Return the (x, y) coordinate for the center point of the cell that contains the specified text.  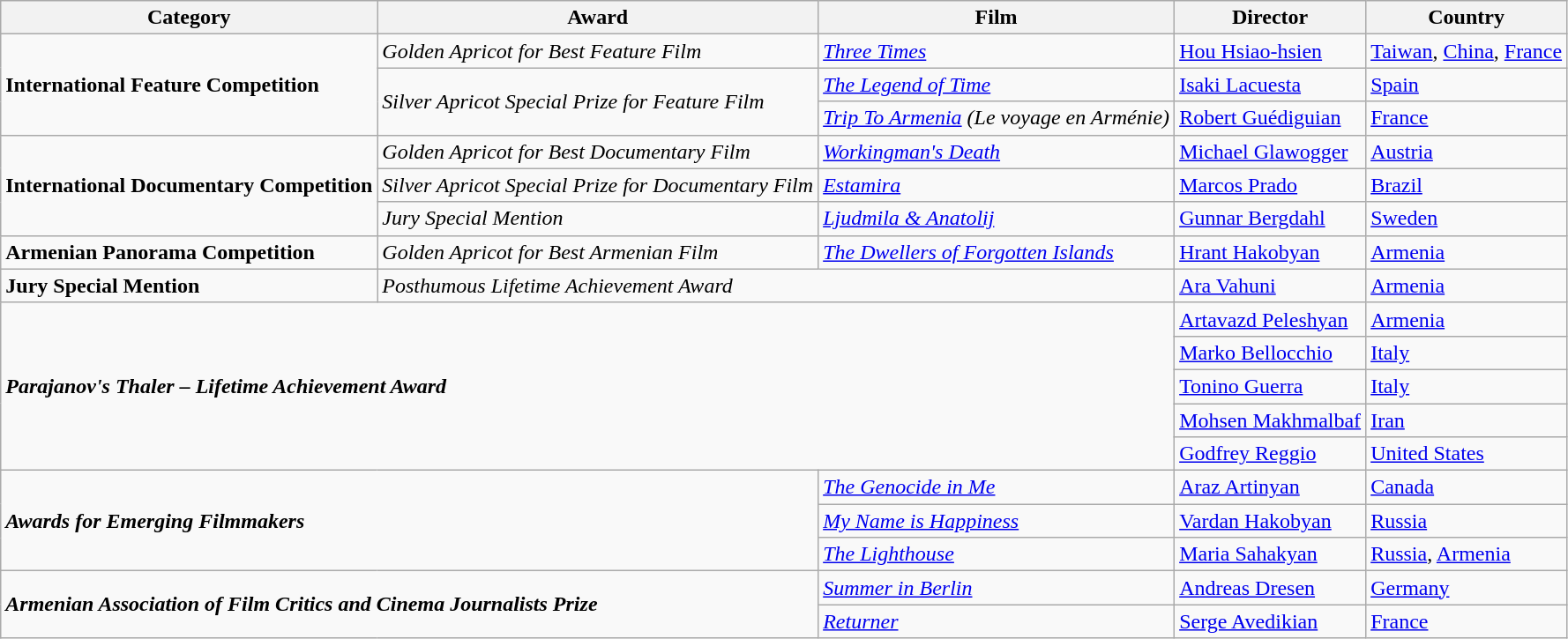
Ljudmila & Anatolij (997, 219)
The Legend of Time (997, 85)
Hou Hsiao-hsien (1270, 51)
Country (1467, 18)
Silver Apricot Special Prize for Feature Film (598, 101)
Spain (1467, 85)
Brazil (1467, 185)
Andreas Dresen (1270, 588)
Iran (1467, 420)
Araz Artinyan (1270, 487)
Golden Apricot for Best Documentary Film (598, 152)
Ara Vahuni (1270, 286)
Serge Avedikian (1270, 621)
Awards for Emerging Filmmakers (409, 521)
My Name is Happiness (997, 521)
Armenian Panorama Competition (189, 252)
Sweden (1467, 219)
Three Times (997, 51)
Artavazd Peleshyan (1270, 319)
Film (997, 18)
Germany (1467, 588)
Trip To Armenia (Le voyage en Arménie) (997, 118)
Mohsen Makhmalbaf (1270, 420)
Michael Glawogger (1270, 152)
Armenian Association of Film Critics and Cinema Journalists Prize (409, 605)
Hrant Hakobyan (1270, 252)
Posthumous Lifetime Achievement Award (776, 286)
Award (598, 18)
Marko Bellocchio (1270, 353)
Golden Apricot for Best Armenian Film (598, 252)
Vardan Hakobyan (1270, 521)
Director (1270, 18)
Returner (997, 621)
Russia, Armenia (1467, 554)
The Genocide in Me (997, 487)
Workingman's Death (997, 152)
International Documentary Competition (189, 185)
Silver Apricot Special Prize for Documentary Film (598, 185)
Golden Apricot for Best Feature Film (598, 51)
Parajanov's Thaler – Lifetime Achievement Award (587, 386)
Isaki Lacuesta (1270, 85)
The Lighthouse (997, 554)
United States (1467, 454)
Marcos Prado (1270, 185)
Maria Sahakyan (1270, 554)
Godfrey Reggio (1270, 454)
Summer in Berlin (997, 588)
The Dwellers of Forgotten Islands (997, 252)
Austria (1467, 152)
Estamira (997, 185)
Category (189, 18)
Russia (1467, 521)
Robert Guédiguian (1270, 118)
Canada (1467, 487)
Gunnar Bergdahl (1270, 219)
Taiwan, China, France (1467, 51)
International Feature Competition (189, 85)
Tonino Guerra (1270, 386)
